Find where the given text appears and provide that cell's center as [x, y] coordinate. 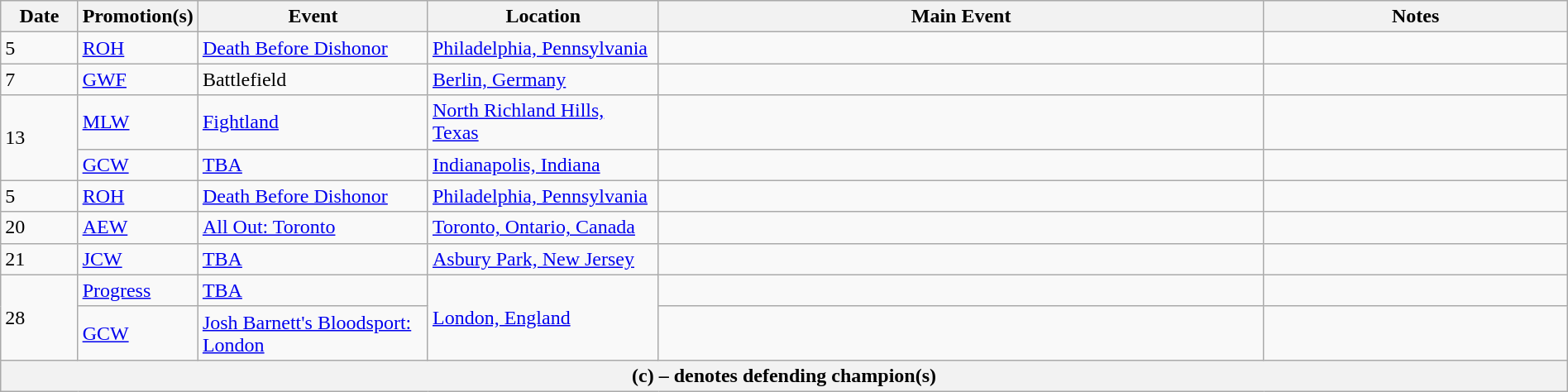
Location [543, 17]
Berlin, Germany [543, 79]
7 [40, 79]
20 [40, 227]
Main Event [961, 17]
Battlefield [313, 79]
13 [40, 137]
GWF [137, 79]
Event [313, 17]
Notes [1416, 17]
Date [40, 17]
All Out: Toronto [313, 227]
Josh Barnett's Bloodsport: London [313, 332]
Asbury Park, New Jersey [543, 259]
Promotion(s) [137, 17]
21 [40, 259]
(c) – denotes defending champion(s) [784, 375]
London, England [543, 318]
North Richland Hills, Texas [543, 122]
AEW [137, 227]
JCW [137, 259]
Toronto, Ontario, Canada [543, 227]
MLW [137, 122]
Indianapolis, Indiana [543, 165]
Fightland [313, 122]
Progress [137, 290]
28 [40, 318]
